Detect which cell encompasses the target text, then output its (x, y) center coordinate. 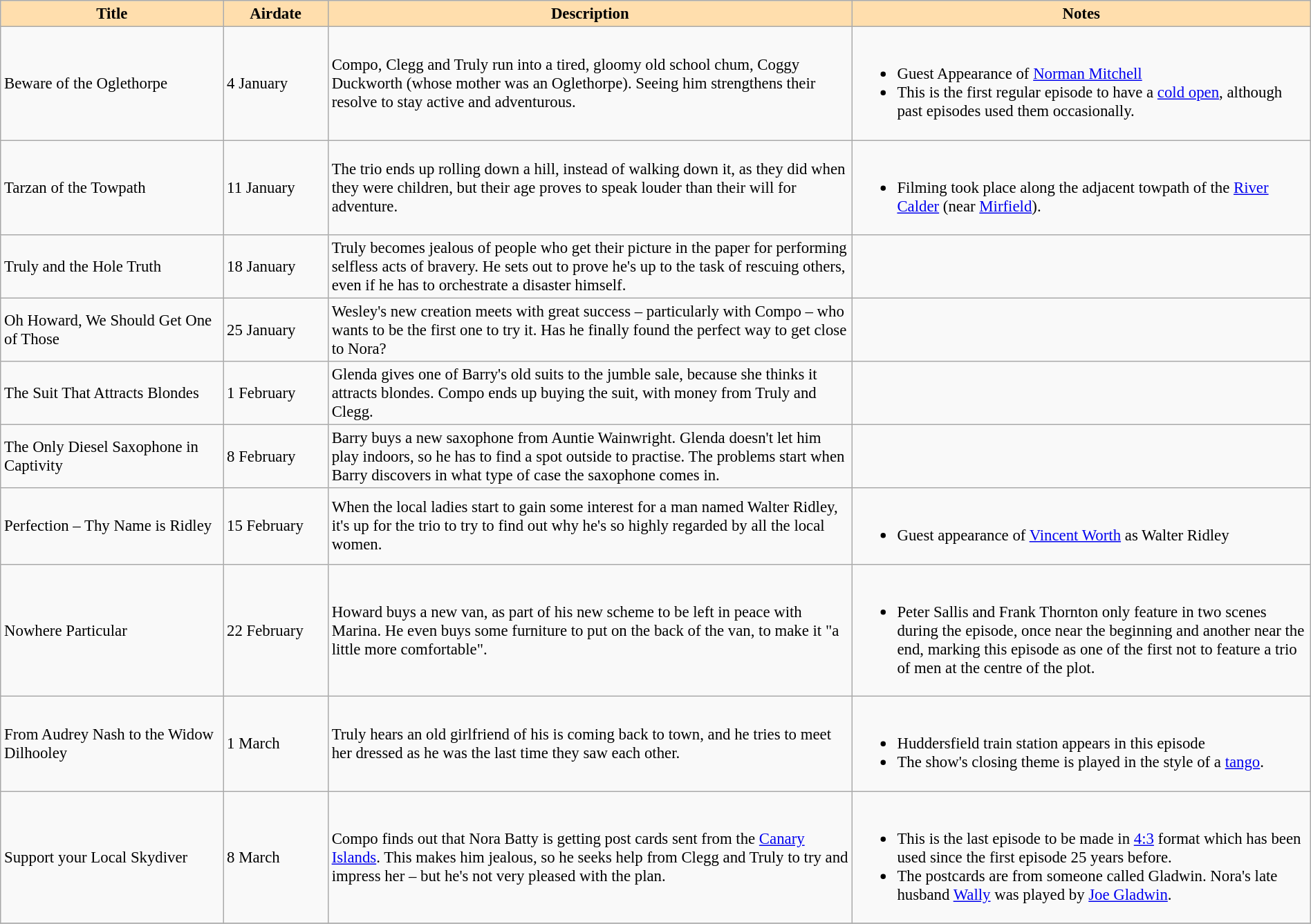
1 February (276, 393)
Guest Appearance of Norman MitchellThis is the first regular episode to have a cold open, although past episodes used them occasionally. (1081, 84)
11 January (276, 188)
4 January (276, 84)
22 February (276, 630)
Huddersfield train station appears in this episodeThe show's closing theme is played in the style of a tango. (1081, 744)
Truly hears an old girlfriend of his is coming back to town, and he tries to meet her dressed as he was the last time they saw each other. (590, 744)
Description (590, 14)
Airdate (276, 14)
Oh Howard, We Should Get One of Those (112, 330)
Nowhere Particular (112, 630)
Title (112, 14)
18 January (276, 267)
Beware of the Oglethorpe (112, 84)
Perfection – Thy Name is Ridley (112, 526)
The Suit That Attracts Blondes (112, 393)
Tarzan of the Towpath (112, 188)
From Audrey Nash to the Widow Dilhooley (112, 744)
Filming took place along the adjacent towpath of the River Calder (near Mirfield). (1081, 188)
Support your Local Skydiver (112, 857)
25 January (276, 330)
Truly and the Hole Truth (112, 267)
15 February (276, 526)
Guest appearance of Vincent Worth as Walter Ridley (1081, 526)
8 February (276, 457)
1 March (276, 744)
Notes (1081, 14)
8 March (276, 857)
The Only Diesel Saxophone in Captivity (112, 457)
